Return the [X, Y] coordinate for the center point of the cell that contains the specified text.  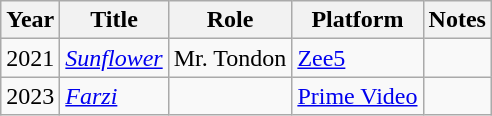
Sunflower [114, 58]
2021 [30, 58]
Notes [457, 20]
Prime Video [358, 96]
Title [114, 20]
Farzi [114, 96]
Mr. Tondon [230, 58]
Platform [358, 20]
Year [30, 20]
Zee5 [358, 58]
Role [230, 20]
2023 [30, 96]
